Detect which cell encompasses the target text, then output its (x, y) center coordinate. 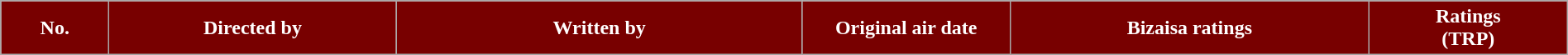
No. (55, 28)
Bizaisa ratings (1189, 28)
Written by (599, 28)
Original air date (906, 28)
Directed by (253, 28)
Ratings(TRP) (1468, 28)
